Determine the (X, Y) coordinate at the center of the cell enclosing the given text.  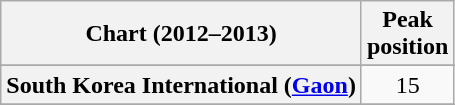
Peakposition (407, 34)
15 (407, 85)
South Korea International (Gaon) (182, 85)
Chart (2012–2013) (182, 34)
